Return the [x, y] coordinate for the center point of the cell that contains the specified text.  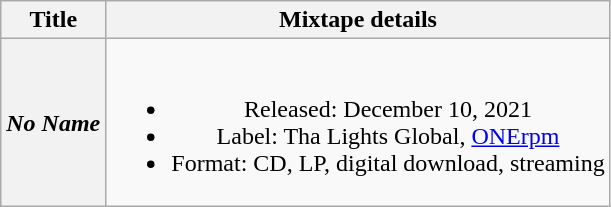
Released: December 10, 2021Label: Tha Lights Global, ONErpmFormat: CD, LP, digital download, streaming [358, 122]
Title [54, 20]
No Name [54, 122]
Mixtape details [358, 20]
